Detect which cell encompasses the target text, then output its (x, y) center coordinate. 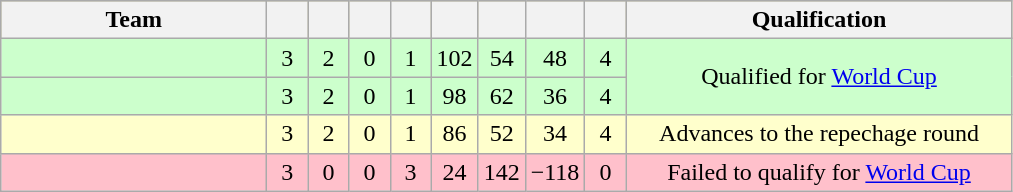
54 (502, 58)
Qualified for World Cup (819, 77)
24 (454, 172)
142 (502, 172)
Qualification (819, 20)
62 (502, 96)
−118 (555, 172)
Team (134, 20)
Failed to qualify for World Cup (819, 172)
36 (555, 96)
98 (454, 96)
86 (454, 134)
52 (502, 134)
34 (555, 134)
102 (454, 58)
48 (555, 58)
Advances to the repechage round (819, 134)
